Find where the given text appears and provide that cell's center as [x, y] coordinate. 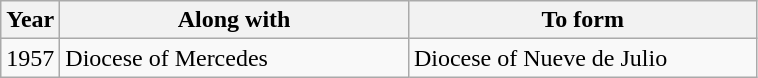
To form [582, 20]
Diocese of Mercedes [234, 58]
Year [30, 20]
Along with [234, 20]
1957 [30, 58]
Diocese of Nueve de Julio [582, 58]
